Determine the [X, Y] coordinate at the center of the cell enclosing the given text.  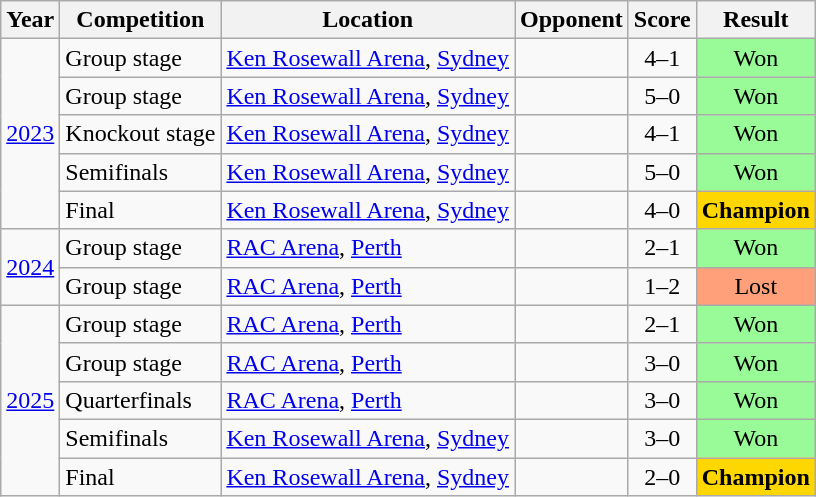
1–2 [662, 286]
Quarterfinals [140, 400]
Location [368, 20]
2024 [30, 267]
Competition [140, 20]
Knockout stage [140, 134]
2–0 [662, 477]
Score [662, 20]
4–0 [662, 210]
Lost [756, 286]
Year [30, 20]
Opponent [572, 20]
Result [756, 20]
2023 [30, 134]
2025 [30, 400]
